Detect which cell encompasses the target text, then output its (X, Y) center coordinate. 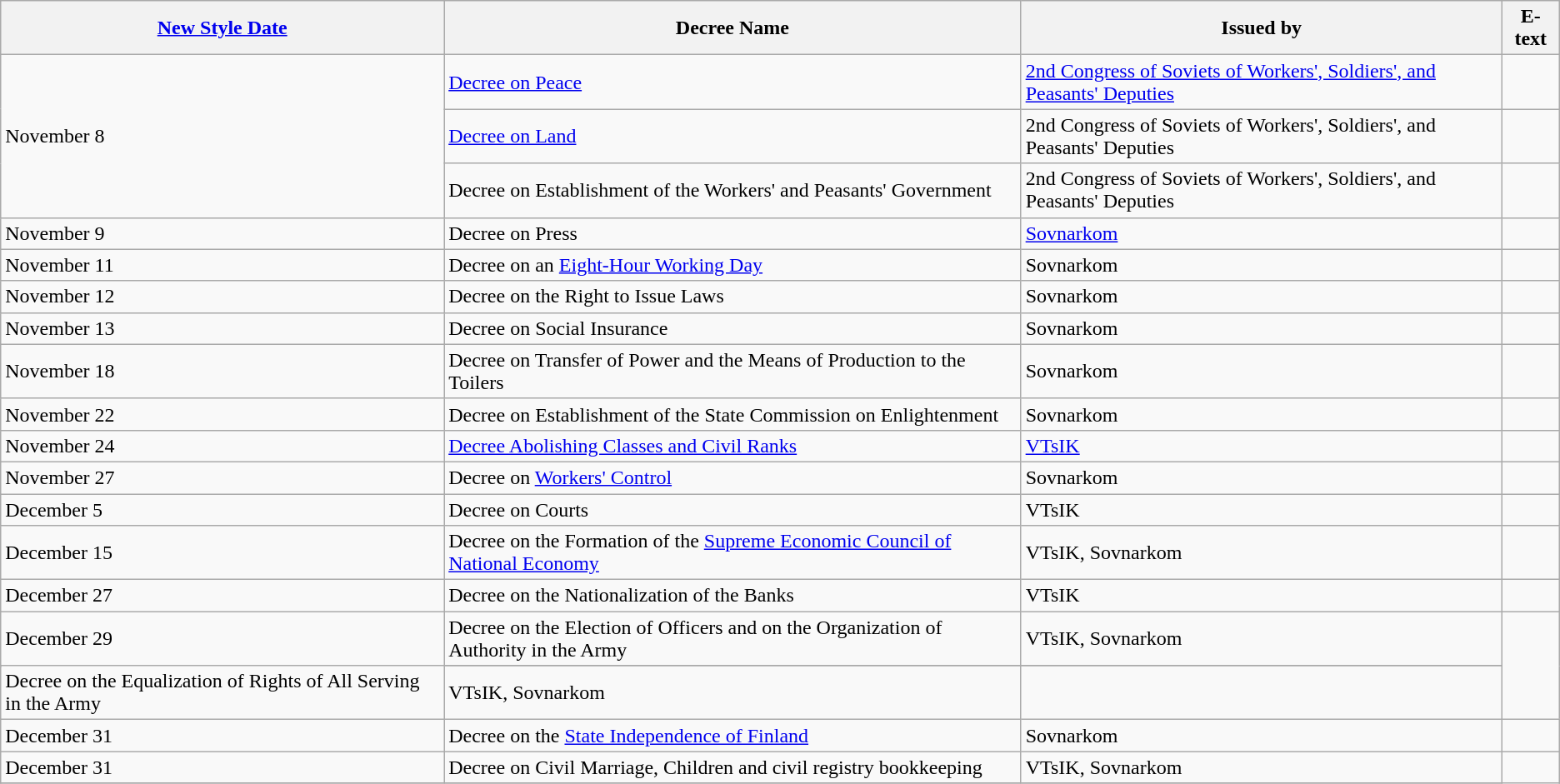
Decree on Press (732, 233)
Decree Abolishing Classes and Civil Ranks (732, 446)
November 9 (222, 233)
Decree on the Election of Officers and on the Organization of Authority in the Army (732, 638)
Decree on the State Independence of Finland (732, 736)
November 24 (222, 446)
Issued by (1262, 28)
November 22 (222, 414)
November 18 (222, 372)
December 15 (222, 553)
November 8 (222, 137)
Decree on the Equalization of Rights of All Serving in the Army (222, 693)
November 27 (222, 477)
Decree on Establishment of the Workers' and Peasants' Government (732, 190)
Decree on Workers' Control (732, 477)
Decree Name (732, 28)
Decree on the Formation of the Supreme Economic Council of National Economy (732, 553)
Decree on the Right to Issue Laws (732, 297)
December 29 (222, 638)
Decree on Civil Marriage, Children and civil registry bookkeeping (732, 767)
Decree on Land (732, 137)
Decree on Peace (732, 82)
Decree on Transfer of Power and the Means of Production to the Toilers (732, 372)
November 11 (222, 265)
December 27 (222, 596)
Decree on Social Insurance (732, 328)
Decree on the Nationalization of the Banks (732, 596)
Decree on Courts (732, 509)
November 12 (222, 297)
November 13 (222, 328)
December 5 (222, 509)
New Style Date (222, 28)
E-text (1530, 28)
Decree on Establishment of the State Commission on Enlightenment (732, 414)
Decree on an Eight-Hour Working Day (732, 265)
